For the text-containing cell, return its midpoint in [X, Y] coordinate format. 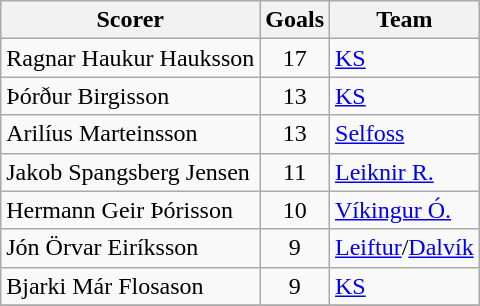
10 [295, 210]
Selfoss [405, 134]
Scorer [130, 20]
Bjarki Már Flosason [130, 286]
Goals [295, 20]
Leiknir R. [405, 172]
Jón Örvar Eiríksson [130, 248]
Hermann Geir Þórisson [130, 210]
Víkingur Ó. [405, 210]
Leiftur/Dalvík [405, 248]
Arilíus Marteinsson [130, 134]
Team [405, 20]
Þórður Birgisson [130, 96]
17 [295, 58]
Jakob Spangsberg Jensen [130, 172]
Ragnar Haukur Hauksson [130, 58]
11 [295, 172]
